Pinpoint the cell where the given text exists, returning its [X, Y] midpoint coordinate. 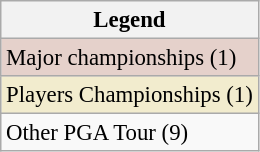
Major championships (1) [130, 58]
Players Championships (1) [130, 95]
Legend [130, 20]
Other PGA Tour (9) [130, 133]
